Scan for the cell matching the given text and deliver its [x, y] coordinate at center. 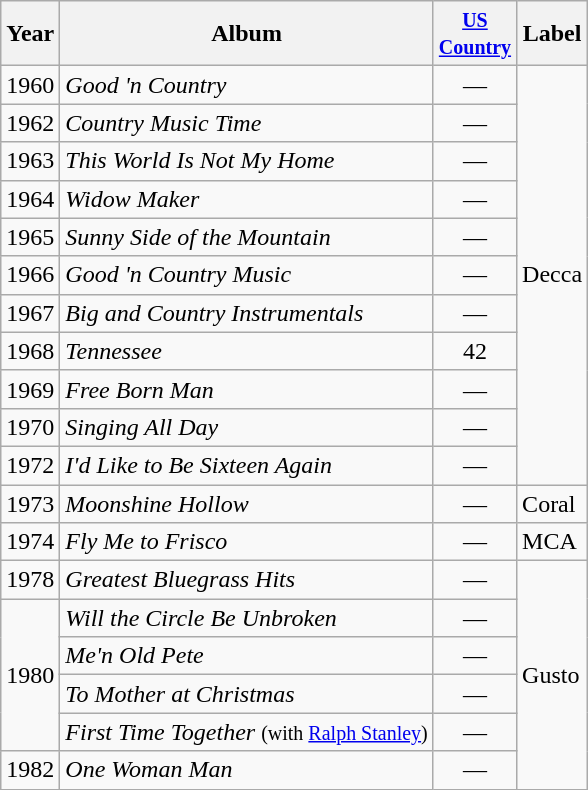
1972 [30, 465]
Singing All Day [247, 427]
1978 [30, 580]
1963 [30, 161]
Widow Maker [247, 199]
1973 [30, 503]
1966 [30, 275]
MCA [552, 542]
Album [247, 34]
42 [474, 351]
Free Born Man [247, 389]
1968 [30, 351]
1964 [30, 199]
Coral [552, 503]
1965 [30, 237]
1960 [30, 85]
Good 'n Country Music [247, 275]
Greatest Bluegrass Hits [247, 580]
1967 [30, 313]
Good 'n Country [247, 85]
Label [552, 34]
1970 [30, 427]
1982 [30, 770]
Decca [552, 276]
Year [30, 34]
1969 [30, 389]
Moonshine Hollow [247, 503]
This World Is Not My Home [247, 161]
1974 [30, 542]
One Woman Man [247, 770]
Fly Me to Frisco [247, 542]
1962 [30, 123]
Country Music Time [247, 123]
Me'n Old Pete [247, 656]
I'd Like to Be Sixteen Again [247, 465]
Gusto [552, 675]
Tennessee [247, 351]
To Mother at Christmas [247, 694]
Sunny Side of the Mountain [247, 237]
Big and Country Instrumentals [247, 313]
1980 [30, 675]
US Country [474, 34]
Will the Circle Be Unbroken [247, 618]
First Time Together (with Ralph Stanley) [247, 732]
